Detect which cell encompasses the target text, then output its (x, y) center coordinate. 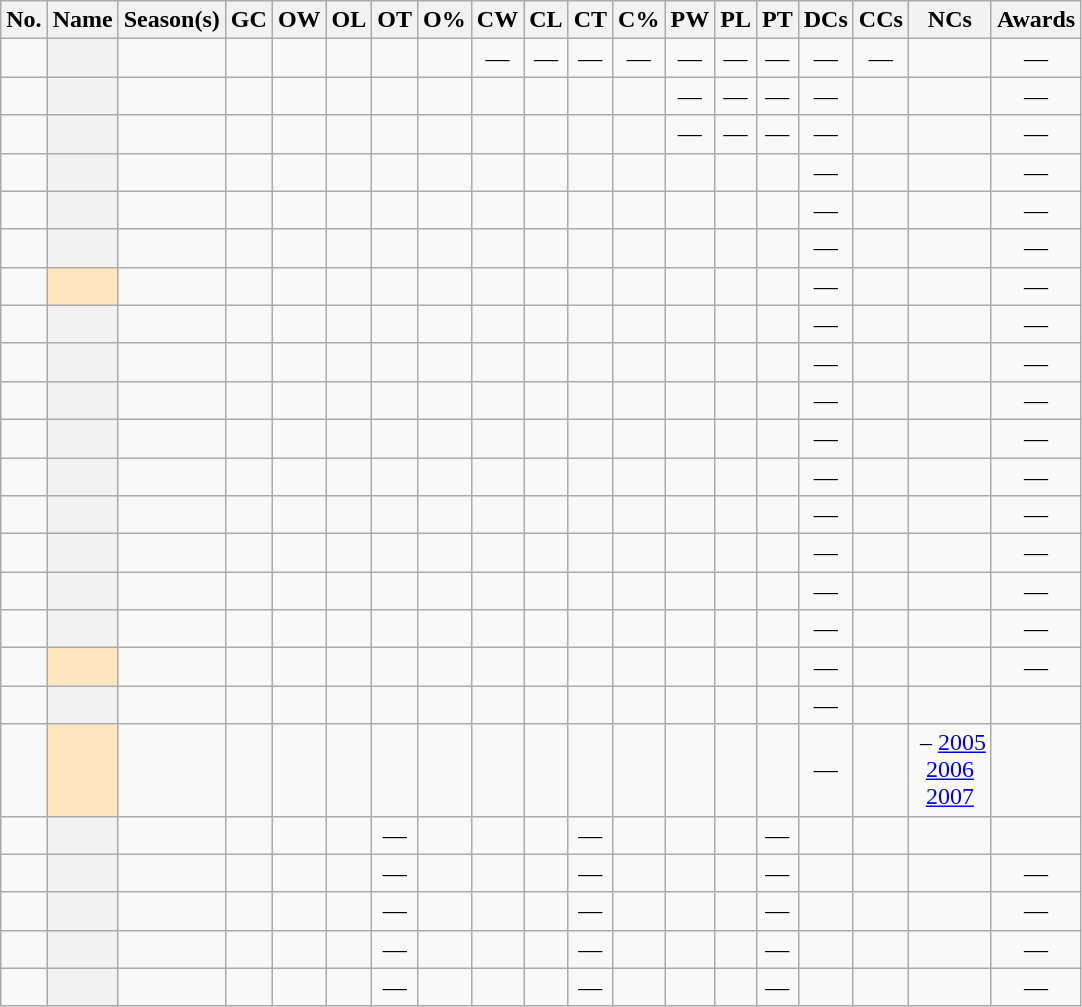
OW (299, 20)
No. (24, 20)
CL (546, 20)
– 200520062007 (950, 770)
PL (736, 20)
PT (777, 20)
Season(s) (172, 20)
CT (590, 20)
GC (248, 20)
NCs (950, 20)
CW (497, 20)
Awards (1036, 20)
DCs (826, 20)
CCs (880, 20)
PW (690, 20)
C% (639, 20)
Name (82, 20)
O% (445, 20)
OL (349, 20)
OT (395, 20)
